Scan for the cell matching the given text and deliver its [X, Y] coordinate at center. 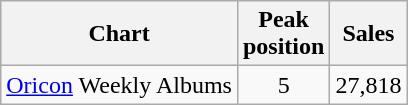
27,818 [368, 85]
Oricon Weekly Albums [120, 85]
Sales [368, 34]
Peakposition [283, 34]
5 [283, 85]
Chart [120, 34]
